Determine the (X, Y) coordinate at the center of the cell enclosing the given text.  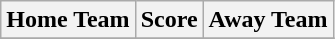
Home Team (68, 20)
Away Team (268, 20)
Score (169, 20)
